Pinpoint the cell where the given text exists, returning its (X, Y) midpoint coordinate. 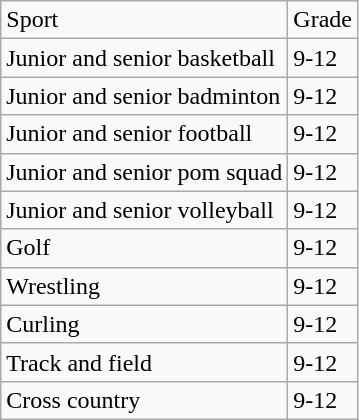
Track and field (144, 362)
Junior and senior volleyball (144, 210)
Cross country (144, 400)
Curling (144, 324)
Junior and senior football (144, 134)
Grade (323, 20)
Junior and senior pom squad (144, 172)
Junior and senior badminton (144, 96)
Wrestling (144, 286)
Junior and senior basketball (144, 58)
Golf (144, 248)
Sport (144, 20)
